Locate the cell with the specified text and output its [x, y] center coordinate. 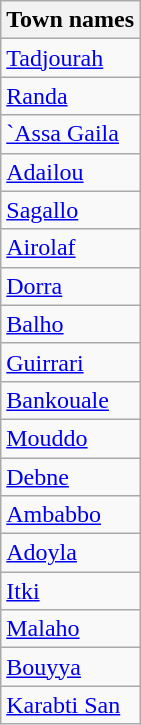
Bankouale [70, 400]
Malaho [70, 629]
Balho [70, 324]
Randa [70, 96]
Ambabbo [70, 515]
`Assa Gaila [70, 134]
Karabti San [70, 705]
Mouddo [70, 438]
Dorra [70, 286]
Debne [70, 477]
Itki [70, 591]
Bouyya [70, 667]
Town names [70, 20]
Guirrari [70, 362]
Sagallo [70, 210]
Airolaf [70, 248]
Tadjourah [70, 58]
Adailou [70, 172]
Adoyla [70, 553]
